Capture the cell that displays the provided text and extract its (x, y) central coordinate. 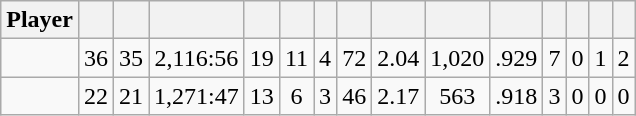
563 (458, 96)
22 (96, 96)
1,020 (458, 58)
.929 (516, 58)
4 (326, 58)
72 (354, 58)
19 (262, 58)
21 (132, 96)
1 (600, 58)
2.04 (398, 58)
11 (296, 58)
2,116:56 (197, 58)
6 (296, 96)
36 (96, 58)
2 (624, 58)
7 (554, 58)
46 (354, 96)
35 (132, 58)
2.17 (398, 96)
13 (262, 96)
Player (40, 20)
1,271:47 (197, 96)
.918 (516, 96)
